Search for the cell housing the specified text and yield its (X, Y) center coordinate. 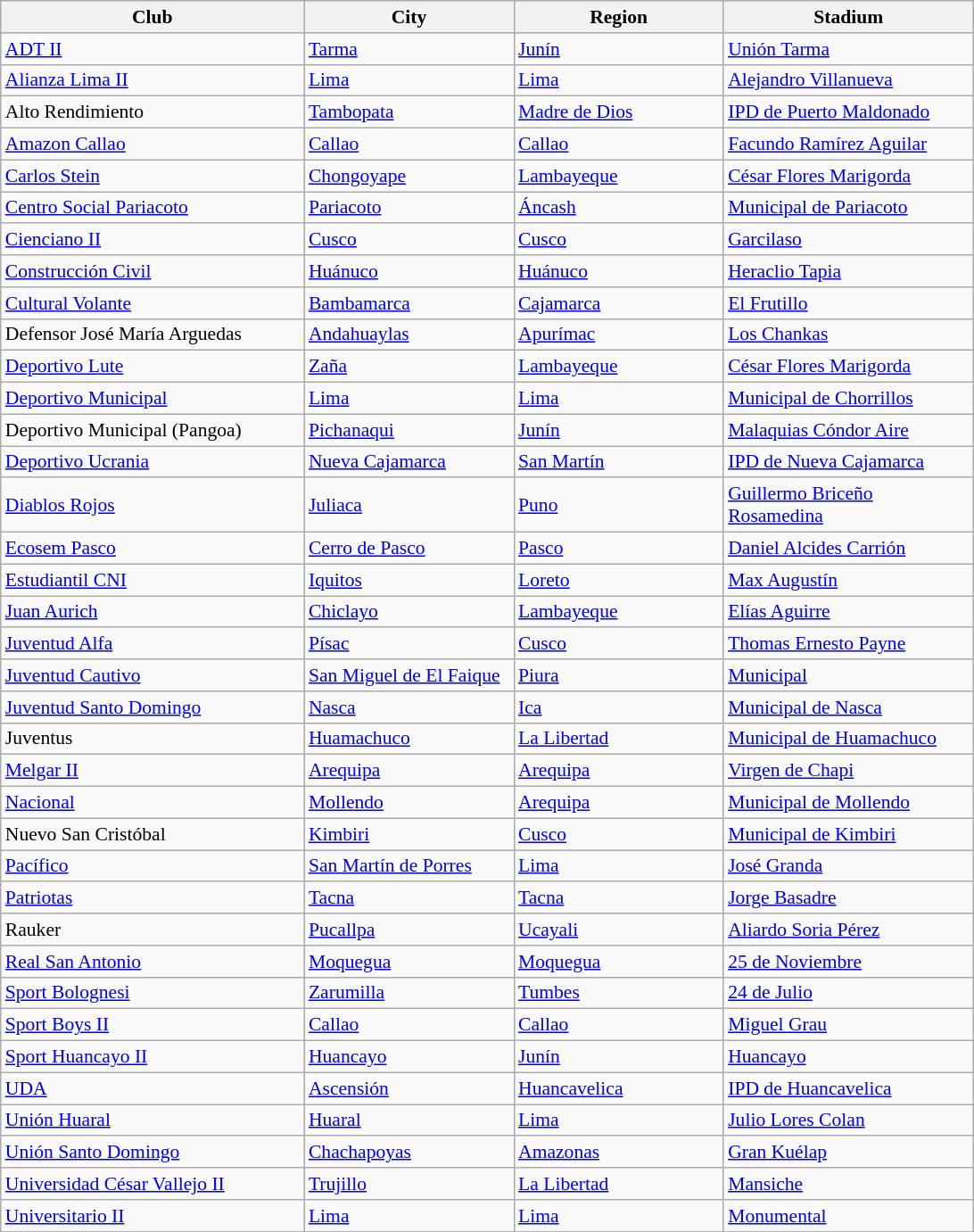
Juventud Santo Domingo (153, 707)
Universitario II (153, 1216)
Puno (619, 505)
Zarumilla (409, 993)
Zaña (409, 367)
Tarma (409, 49)
ADT II (153, 49)
Tumbes (619, 993)
Stadium (848, 17)
Virgen de Chapi (848, 771)
El Frutillo (848, 303)
IPD de Nueva Cajamarca (848, 462)
Miguel Grau (848, 1025)
Nueva Cajamarca (409, 462)
Iquitos (409, 580)
Ascensión (409, 1088)
Chachapoyas (409, 1153)
Malaquias Cóndor Aire (848, 430)
City (409, 17)
UDA (153, 1088)
Ica (619, 707)
Municipal de Pariacoto (848, 208)
Municipal de Kimbiri (848, 834)
Jorge Basadre (848, 898)
Elías Aguirre (848, 612)
Alianza Lima II (153, 80)
Monumental (848, 1216)
Andahuaylas (409, 335)
Huaral (409, 1120)
25 de Noviembre (848, 962)
Pichanaqui (409, 430)
24 de Julio (848, 993)
Estudiantil CNI (153, 580)
Juventud Alfa (153, 644)
Písac (409, 644)
Region (619, 17)
Carlos Stein (153, 176)
IPD de Huancavelica (848, 1088)
Deportivo Ucrania (153, 462)
Rauker (153, 930)
Nasca (409, 707)
Mansiche (848, 1184)
José Granda (848, 866)
Melgar II (153, 771)
Municipal de Huamachuco (848, 739)
Bambamarca (409, 303)
Universidad César Vallejo II (153, 1184)
Deportivo Municipal (Pangoa) (153, 430)
Áncash (619, 208)
Construcción Civil (153, 271)
Guillermo Briceño Rosamedina (848, 505)
Unión Huaral (153, 1120)
Chiclayo (409, 612)
Municipal de Nasca (848, 707)
Cerro de Pasco (409, 549)
Centro Social Pariacoto (153, 208)
Alejandro Villanueva (848, 80)
Juventud Cautivo (153, 675)
Huancavelica (619, 1088)
Cultural Volante (153, 303)
Sport Huancayo II (153, 1057)
Diablos Rojos (153, 505)
Alto Rendimiento (153, 112)
Tambopata (409, 112)
Real San Antonio (153, 962)
Juliaca (409, 505)
Pacífico (153, 866)
Municipal de Chorrillos (848, 399)
Sport Boys II (153, 1025)
Julio Lores Colan (848, 1120)
Nacional (153, 803)
Max Augustín (848, 580)
Gran Kuélap (848, 1153)
Club (153, 17)
Kimbiri (409, 834)
Los Chankas (848, 335)
Trujillo (409, 1184)
Nuevo San Cristóbal (153, 834)
San Miguel de El Faique (409, 675)
Apurímac (619, 335)
Patriotas (153, 898)
Cajamarca (619, 303)
Chongoyape (409, 176)
Unión Tarma (848, 49)
Aliardo Soria Pérez (848, 930)
Ecosem Pasco (153, 549)
Deportivo Municipal (153, 399)
Defensor José María Arguedas (153, 335)
Pucallpa (409, 930)
Garcilaso (848, 240)
Municipal de Mollendo (848, 803)
Amazonas (619, 1153)
Thomas Ernesto Payne (848, 644)
Pariacoto (409, 208)
Cienciano II (153, 240)
Juventus (153, 739)
Facundo Ramírez Aguilar (848, 145)
Huamachuco (409, 739)
Sport Bolognesi (153, 993)
Municipal (848, 675)
IPD de Puerto Maldonado (848, 112)
Ucayali (619, 930)
Daniel Alcides Carrión (848, 549)
San Martín (619, 462)
Pasco (619, 549)
Piura (619, 675)
Unión Santo Domingo (153, 1153)
San Martín de Porres (409, 866)
Mollendo (409, 803)
Loreto (619, 580)
Deportivo Lute (153, 367)
Heraclio Tapia (848, 271)
Juan Aurich (153, 612)
Madre de Dios (619, 112)
Amazon Callao (153, 145)
